From the cell containing the given text, extract its center point as (x, y) coordinate. 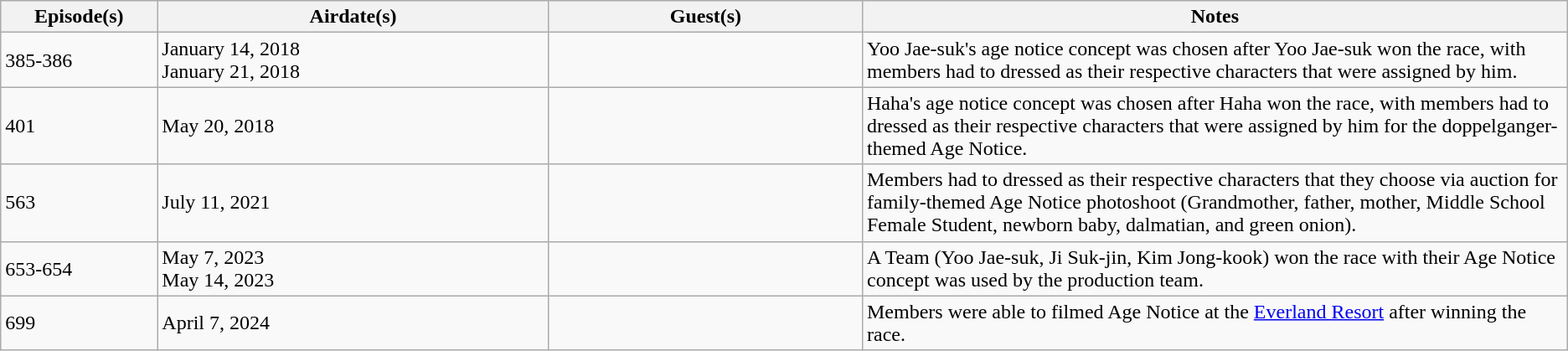
May 7, 2023May 14, 2023 (353, 268)
May 20, 2018 (353, 126)
401 (79, 126)
Members were able to filmed Age Notice at the Everland Resort after winning the race. (1215, 323)
563 (79, 203)
Notes (1215, 17)
385-386 (79, 60)
A Team (Yoo Jae-suk, Ji Suk-jin, Kim Jong-kook) won the race with their Age Notice concept was used by the production team. (1215, 268)
Airdate(s) (353, 17)
July 11, 2021 (353, 203)
April 7, 2024 (353, 323)
653-654 (79, 268)
Guest(s) (705, 17)
Episode(s) (79, 17)
699 (79, 323)
January 14, 2018January 21, 2018 (353, 60)
